Locate the cell with the specified text and output its [x, y] center coordinate. 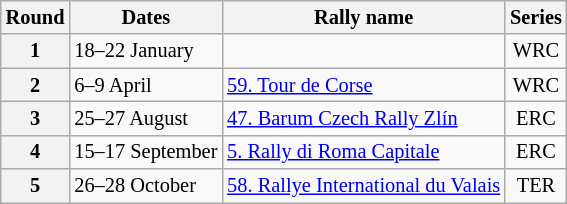
6–9 April [146, 85]
5. Rally di Roma Capitale [364, 152]
1 [36, 51]
Series [536, 17]
3 [36, 118]
2 [36, 85]
TER [536, 186]
Rally name [364, 17]
26–28 October [146, 186]
4 [36, 152]
58. Rallye International du Valais [364, 186]
15–17 September [146, 152]
47. Barum Czech Rally Zlín [364, 118]
5 [36, 186]
Dates [146, 17]
18–22 January [146, 51]
Round [36, 17]
59. Tour de Corse [364, 85]
25–27 August [146, 118]
